Identify which cell holds the provided text, then report its (X, Y) central coordinate. 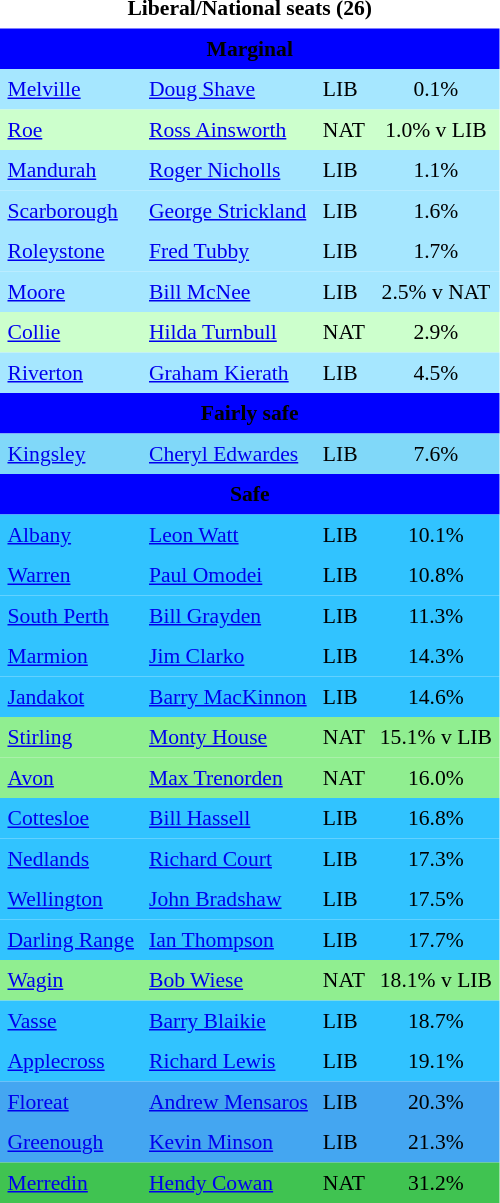
19.1% (436, 1061)
17.3% (436, 858)
Bill McNee (228, 291)
Andrew Mensaros (228, 1101)
20.3% (436, 1101)
Greenough (70, 1142)
Cheryl Edwardes (228, 453)
7.6% (436, 453)
Kingsley (70, 453)
Wellington (70, 899)
11.3% (436, 615)
17.7% (436, 939)
21.3% (436, 1142)
Bob Wiese (228, 980)
16.8% (436, 818)
Mandurah (70, 170)
Kevin Minson (228, 1142)
31.2% (436, 1182)
Cottesloe (70, 818)
16.0% (436, 777)
Richard Lewis (228, 1061)
Fred Tubby (228, 251)
Bill Grayden (228, 615)
Moore (70, 291)
Marginal (250, 48)
Ross Ainsworth (228, 129)
4.5% (436, 372)
Richard Court (228, 858)
Doug Shave (228, 89)
Warren (70, 575)
Albany (70, 534)
18.7% (436, 1020)
14.3% (436, 656)
Nedlands (70, 858)
Vasse (70, 1020)
Floreat (70, 1101)
Roger Nicholls (228, 170)
15.1% v LIB (436, 737)
Jim Clarko (228, 656)
Max Trenorden (228, 777)
Fairly safe (250, 413)
Bill Hassell (228, 818)
Darling Range (70, 939)
Monty House (228, 737)
17.5% (436, 899)
14.6% (436, 696)
Riverton (70, 372)
Safe (250, 494)
Paul Omodei (228, 575)
10.1% (436, 534)
Leon Watt (228, 534)
1.1% (436, 170)
Graham Kierath (228, 372)
Merredin (70, 1182)
Melville (70, 89)
Roleystone (70, 251)
Barry MacKinnon (228, 696)
Jandakot (70, 696)
Hilda Turnbull (228, 332)
18.1% v LIB (436, 980)
Barry Blaikie (228, 1020)
Wagin (70, 980)
Hendy Cowan (228, 1182)
George Strickland (228, 210)
2.9% (436, 332)
John Bradshaw (228, 899)
Collie (70, 332)
1.0% v LIB (436, 129)
Applecross (70, 1061)
Scarborough (70, 210)
1.6% (436, 210)
1.7% (436, 251)
Stirling (70, 737)
10.8% (436, 575)
Marmion (70, 656)
Avon (70, 777)
Ian Thompson (228, 939)
0.1% (436, 89)
Roe (70, 129)
South Perth (70, 615)
2.5% v NAT (436, 291)
